Extract the (x, y) coordinate from the center of the cell holding the provided text.  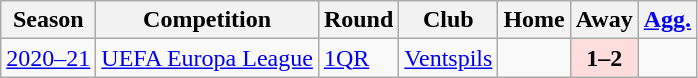
Season (48, 20)
UEFA Europa League (208, 58)
Agg. (667, 20)
Competition (208, 20)
1–2 (604, 58)
Club (448, 20)
Ventspils (448, 58)
Away (604, 20)
Round (358, 20)
1QR (358, 58)
Home (534, 20)
2020–21 (48, 58)
